Locate the cell with the specified text and output its [x, y] center coordinate. 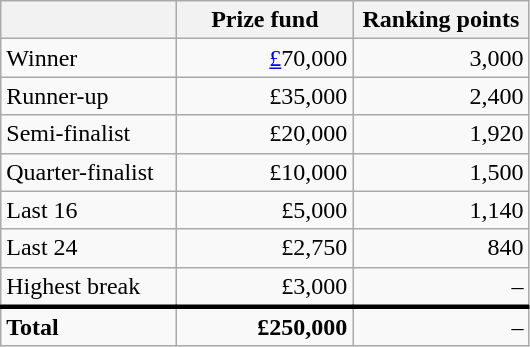
Runner-up [89, 96]
£3,000 [265, 287]
1,500 [441, 172]
£2,750 [265, 248]
2,400 [441, 96]
Semi-finalist [89, 134]
£20,000 [265, 134]
Winner [89, 58]
1,920 [441, 134]
Last 24 [89, 248]
Quarter-finalist [89, 172]
1,140 [441, 210]
£70,000 [265, 58]
Last 16 [89, 210]
Ranking points [441, 20]
£5,000 [265, 210]
3,000 [441, 58]
£35,000 [265, 96]
840 [441, 248]
Prize fund [265, 20]
Highest break [89, 287]
Total [89, 327]
£10,000 [265, 172]
£250,000 [265, 327]
